Capture the cell that displays the provided text and extract its (X, Y) central coordinate. 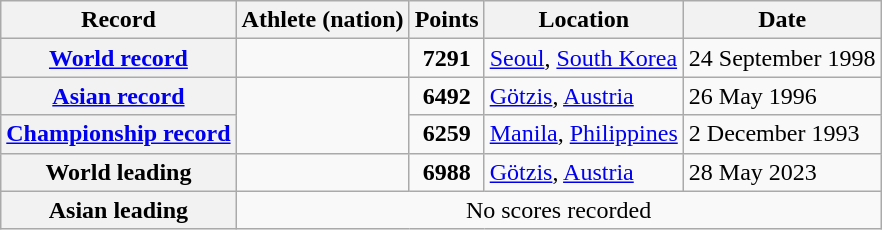
No scores recorded (558, 210)
Asian record (118, 96)
Asian leading (118, 210)
6988 (446, 172)
Location (584, 20)
Date (782, 20)
6259 (446, 134)
7291 (446, 58)
2 December 1993 (782, 134)
6492 (446, 96)
Athlete (nation) (322, 20)
Record (118, 20)
World leading (118, 172)
26 May 1996 (782, 96)
24 September 1998 (782, 58)
Points (446, 20)
World record (118, 58)
Championship record (118, 134)
28 May 2023 (782, 172)
Seoul, South Korea (584, 58)
Manila, Philippines (584, 134)
